For the text-containing cell, return its midpoint in [x, y] coordinate format. 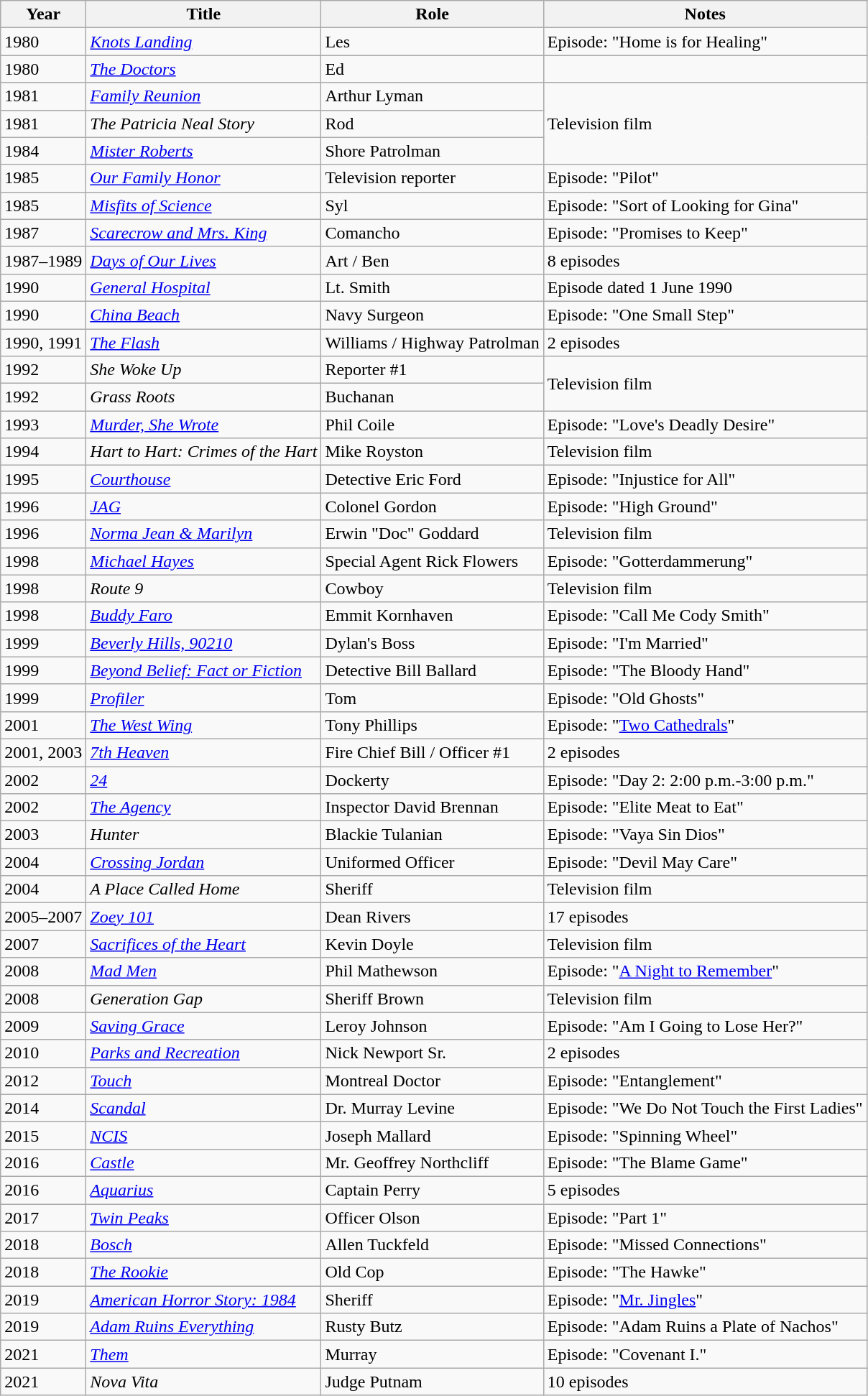
Beyond Belief: Fact or Fiction [204, 670]
1995 [43, 479]
Shore Patrolman [433, 151]
Tony Phillips [433, 725]
Grass Roots [204, 397]
Sacrifices of the Heart [204, 944]
Mike Royston [433, 452]
Dean Rivers [433, 917]
She Woke Up [204, 370]
Episode: "Sort of Looking for Gina" [705, 205]
Knots Landing [204, 42]
17 episodes [705, 917]
2017 [43, 1218]
Kevin Doyle [433, 944]
Scarecrow and Mrs. King [204, 233]
JAG [204, 507]
Saving Grace [204, 1026]
Role [433, 14]
The Flash [204, 343]
Episode: "Injustice for All" [705, 479]
Mister Roberts [204, 151]
1987–1989 [43, 260]
24 [204, 780]
Phil Coile [433, 425]
Television reporter [433, 178]
Comancho [433, 233]
Scandal [204, 1108]
Mad Men [204, 971]
Episode: "Mr. Jingles" [705, 1300]
Williams / Highway Patrolman [433, 343]
Misfits of Science [204, 205]
Nick Newport Sr. [433, 1053]
Our Family Honor [204, 178]
Phil Mathewson [433, 971]
Dylan's Boss [433, 643]
5 episodes [705, 1190]
Episode: "Spinning Wheel" [705, 1135]
Title [204, 14]
Year [43, 14]
Notes [705, 14]
General Hospital [204, 287]
Days of Our Lives [204, 260]
Episode: "Old Ghosts" [705, 698]
Erwin "Doc" Goddard [433, 534]
Buddy Faro [204, 616]
Twin Peaks [204, 1218]
Buchanan [433, 397]
Ed [433, 69]
Sheriff Brown [433, 999]
Episode: "Vaya Sin Dios" [705, 835]
The Rookie [204, 1272]
Crossing Jordan [204, 862]
Episode: "Missed Connections" [705, 1245]
Episode: "Pilot" [705, 178]
Episode: "Devil May Care" [705, 862]
Route 9 [204, 588]
1984 [43, 151]
Judge Putnam [433, 1382]
Fire Chief Bill / Officer #1 [433, 752]
Colonel Gordon [433, 507]
2005–2007 [43, 917]
Detective Bill Ballard [433, 670]
Episode: "High Ground" [705, 507]
Touch [204, 1081]
1990, 1991 [43, 343]
Murder, She Wrote [204, 425]
Old Cop [433, 1272]
Episode: "Home is for Healing" [705, 42]
8 episodes [705, 260]
The West Wing [204, 725]
Navy Surgeon [433, 315]
Episode: "Two Cathedrals" [705, 725]
Cowboy [433, 588]
Hart to Hart: Crimes of the Hart [204, 452]
Beverly Hills, 90210 [204, 643]
Bosch [204, 1245]
Episode: "Am I Going to Lose Her?" [705, 1026]
Murray [433, 1354]
Nova Vita [204, 1382]
1987 [43, 233]
The Agency [204, 808]
Episode: "Promises to Keep" [705, 233]
Tom [433, 698]
Episode: "One Small Step" [705, 315]
2007 [43, 944]
Art / Ben [433, 260]
American Horror Story: 1984 [204, 1300]
1993 [43, 425]
Lt. Smith [433, 287]
Arthur Lyman [433, 96]
Les [433, 42]
Emmit Kornhaven [433, 616]
Zoey 101 [204, 917]
Episode: "The Hawke" [705, 1272]
2003 [43, 835]
Norma Jean & Marilyn [204, 534]
Episode: "The Blame Game" [705, 1162]
Episode dated 1 June 1990 [705, 287]
2015 [43, 1135]
7th Heaven [204, 752]
Episode: "Adam Ruins a Plate of Nachos" [705, 1327]
2010 [43, 1053]
Leroy Johnson [433, 1026]
2001 [43, 725]
Profiler [204, 698]
Syl [433, 205]
Episode: "Day 2: 2:00 p.m.-3:00 p.m." [705, 780]
Hunter [204, 835]
Officer Olson [433, 1218]
2014 [43, 1108]
China Beach [204, 315]
Inspector David Brennan [433, 808]
Episode: "We Do Not Touch the First Ladies" [705, 1108]
Dockerty [433, 780]
Parks and Recreation [204, 1053]
Dr. Murray Levine [433, 1108]
Rod [433, 124]
The Patricia Neal Story [204, 124]
Reporter #1 [433, 370]
Special Agent Rick Flowers [433, 561]
Generation Gap [204, 999]
Episode: "I'm Married" [705, 643]
Episode: "Covenant I." [705, 1354]
Detective Eric Ford [433, 479]
Montreal Doctor [433, 1081]
The Doctors [204, 69]
Courthouse [204, 479]
Episode: "Elite Meat to Eat" [705, 808]
Allen Tuckfeld [433, 1245]
Mr. Geoffrey Northcliff [433, 1162]
Joseph Mallard [433, 1135]
Adam Ruins Everything [204, 1327]
Blackie Tulanian [433, 835]
Episode: "Call Me Cody Smith" [705, 616]
Castle [204, 1162]
Uniformed Officer [433, 862]
Aquarius [204, 1190]
Captain Perry [433, 1190]
2009 [43, 1026]
Rusty Butz [433, 1327]
1994 [43, 452]
A Place Called Home [204, 889]
2001, 2003 [43, 752]
10 episodes [705, 1382]
Family Reunion [204, 96]
2012 [43, 1081]
Episode: "Part 1" [705, 1218]
Them [204, 1354]
Episode: "Gotterdammerung" [705, 561]
Michael Hayes [204, 561]
Episode: "Entanglement" [705, 1081]
Episode: "A Night to Remember" [705, 971]
NCIS [204, 1135]
Episode: "The Bloody Hand" [705, 670]
Episode: "Love's Deadly Desire" [705, 425]
